Extract the (X, Y) coordinate from the center of the cell holding the provided text.  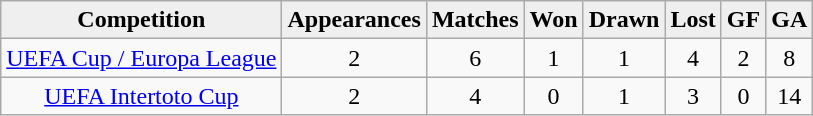
Appearances (354, 20)
14 (790, 96)
Matches (475, 20)
Competition (142, 20)
UEFA Intertoto Cup (142, 96)
3 (693, 96)
6 (475, 58)
GA (790, 20)
GF (743, 20)
UEFA Cup / Europa League (142, 58)
Drawn (624, 20)
8 (790, 58)
Lost (693, 20)
Won (554, 20)
